Extract the (x, y) coordinate from the center of the cell holding the provided text.  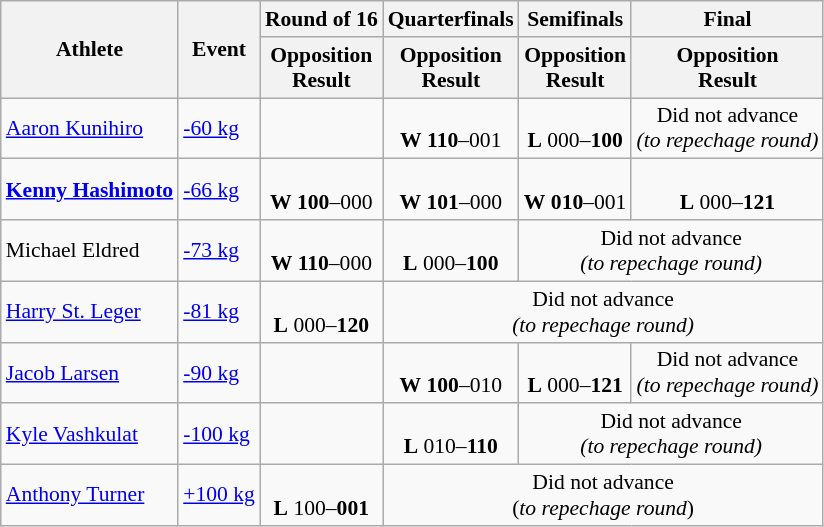
Jacob Larsen (90, 372)
Event (219, 50)
-73 kg (219, 250)
W 110–000 (322, 250)
W 101–000 (451, 190)
-90 kg (219, 372)
Athlete (90, 50)
Kyle Vashkulat (90, 434)
Semifinals (576, 19)
Anthony Turner (90, 496)
Harry St. Leger (90, 312)
W 010–001 (576, 190)
Aaron Kunihiro (90, 128)
-100 kg (219, 434)
Kenny Hashimoto (90, 190)
W 100–010 (451, 372)
-81 kg (219, 312)
L 010–110 (451, 434)
W 110–001 (451, 128)
W 100–000 (322, 190)
L 000–120 (322, 312)
L 100–001 (322, 496)
Michael Eldred (90, 250)
+100 kg (219, 496)
-66 kg (219, 190)
Final (727, 19)
Round of 16 (322, 19)
-60 kg (219, 128)
Quarterfinals (451, 19)
